Scan for the cell matching the given text and deliver its [X, Y] coordinate at center. 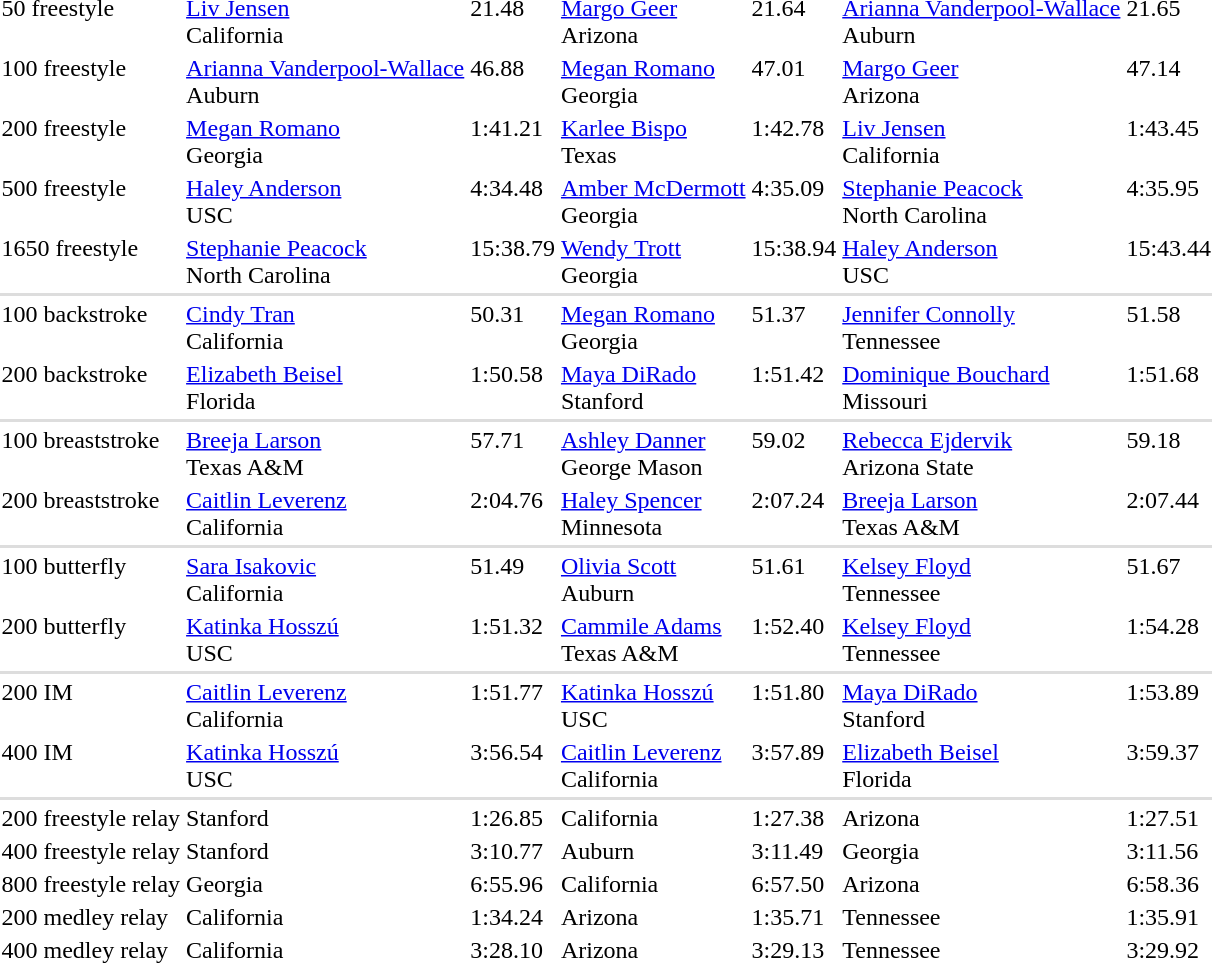
Jennifer Connolly Tennessee [982, 328]
1:26.85 [513, 818]
Rebecca Ejdervik Arizona State [982, 454]
800 freestyle relay [91, 884]
Ashley Danner George Mason [653, 454]
1:52.40 [794, 640]
500 freestyle [91, 202]
100 freestyle [91, 82]
Sara Isakovic California [326, 580]
Dominique Bouchard Missouri [982, 388]
Haley Spencer Minnesota [653, 514]
51.49 [513, 580]
59.02 [794, 454]
Cammile Adams Texas A&M [653, 640]
6:57.50 [794, 884]
200 backstroke [91, 388]
1:42.78 [794, 142]
200 IM [91, 706]
1650 freestyle [91, 262]
200 freestyle relay [91, 818]
3:56.54 [513, 766]
6:55.96 [513, 884]
100 backstroke [91, 328]
Olivia Scott Auburn [653, 580]
400 freestyle relay [91, 851]
50.31 [513, 328]
200 freestyle [91, 142]
57.71 [513, 454]
1:51.32 [513, 640]
2:04.76 [513, 514]
Liv Jensen California [982, 142]
Karlee Bispo Texas [653, 142]
15:38.79 [513, 262]
Margo Geer Arizona [982, 82]
Amber McDermott Georgia [653, 202]
3:57.89 [794, 766]
47.01 [794, 82]
15:38.94 [794, 262]
3:10.77 [513, 851]
Tennessee [982, 917]
200 medley relay [91, 917]
1:34.24 [513, 917]
51.37 [794, 328]
46.88 [513, 82]
200 butterfly [91, 640]
51.61 [794, 580]
Wendy Trott Georgia [653, 262]
200 breaststroke [91, 514]
400 IM [91, 766]
100 breaststroke [91, 454]
1:50.58 [513, 388]
1:41.21 [513, 142]
100 butterfly [91, 580]
1:51.42 [794, 388]
Cindy Tran California [326, 328]
2:07.24 [794, 514]
Auburn [653, 851]
4:35.09 [794, 202]
4:34.48 [513, 202]
Arianna Vanderpool-Wallace Auburn [326, 82]
1:27.38 [794, 818]
1:51.80 [794, 706]
3:11.49 [794, 851]
1:35.71 [794, 917]
1:51.77 [513, 706]
